Pinpoint the cell where the given text exists, returning its (x, y) midpoint coordinate. 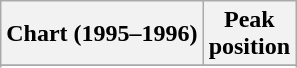
Chart (1995–1996) (102, 34)
Peakposition (249, 34)
